Locate the cell with the specified text and output its [X, Y] center coordinate. 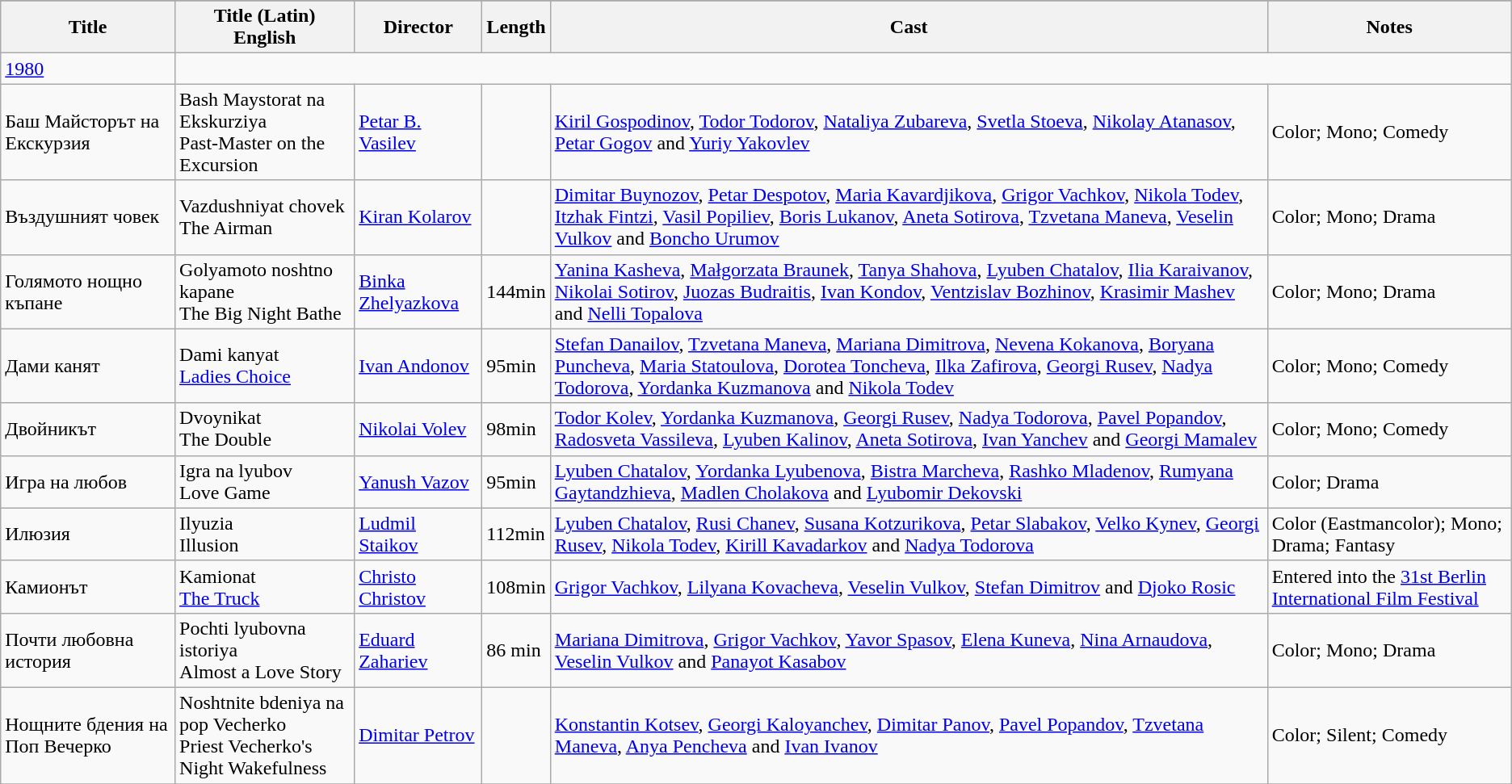
Length [516, 27]
Баш Майсторът на Екскурзия [88, 132]
Nikolai Volev [418, 430]
Илюзия [88, 535]
Eduard Zahariev [418, 650]
Color; Silent; Comedy [1389, 735]
98min [516, 430]
Grigor Vachkov, Lilyana Kovacheva, Veselin Vulkov, Stefan Dimitrov and Djoko Rosic [909, 586]
Камионът [88, 586]
Lyuben Chatalov, Yordanka Lyubenova, Bistra Marcheva, Rashko Mladenov, Rumyana Gaytandzhieva, Madlen Cholakova and Lyubomir Dekovski [909, 481]
Двойникът [88, 430]
Christo Christov [418, 586]
IlyuziaIllusion [265, 535]
1980 [88, 69]
108min [516, 586]
Дами канят [88, 366]
Color; Drama [1389, 481]
Въздушният човек [88, 217]
Noshtnite bdeniya na pop VecherkoPriest Vecherko's Night Wakefulness [265, 735]
Igra na lyubovLove Game [265, 481]
Yanush Vazov [418, 481]
Petar B. Vasilev [418, 132]
Color (Eastmancolor); Mono; Drama; Fantasy [1389, 535]
Notes [1389, 27]
Почти любовна история [88, 650]
Golyamoto noshtno kapaneThe Big Night Bathe [265, 291]
Director [418, 27]
Konstantin Kotsev, Georgi Kaloyanchev, Dimitar Panov, Pavel Popandov, Tzvetana Maneva, Anya Pencheva and Ivan Ivanov [909, 735]
Cast [909, 27]
Игра на любов [88, 481]
Нощните бдения на Поп Вечерко [88, 735]
Dami kanyatLadies Choice [265, 366]
Binka Zhelyazkova [418, 291]
Title [88, 27]
144min [516, 291]
Lyuben Chatalov, Rusi Chanev, Susana Kotzurikova, Petar Slabakov, Velko Kynev, Georgi Rusev, Nikola Todev, Kirill Kavadarkov and Nadya Todorova [909, 535]
Голямото нощно къпане [88, 291]
Vazdushniyat chovekThe Airman [265, 217]
86 min [516, 650]
KamionatThe Truck [265, 586]
112min [516, 535]
Kiril Gospodinov, Todor Todorov, Nataliya Zubareva, Svetla Stoeva, Nikolay Atanasov, Petar Gogov and Yuriy Yakovlev [909, 132]
Title (Latin)English [265, 27]
Entered into the 31st Berlin International Film Festival [1389, 586]
Ivan Andonov [418, 366]
Kiran Kolarov [418, 217]
Ludmil Staikov [418, 535]
Pochti lyubovna istoriyaAlmost a Love Story [265, 650]
Bash Maystorat na EkskurziyaPast-Master on the Excursion [265, 132]
Dimitar Petrov [418, 735]
Mariana Dimitrova, Grigor Vachkov, Yavor Spasov, Elena Kuneva, Nina Arnaudova, Veselin Vulkov and Panayot Kasabov [909, 650]
DvoynikatThe Double [265, 430]
